From the cell containing the given text, extract its center point as (x, y) coordinate. 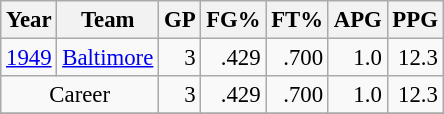
FT% (298, 20)
Year (29, 20)
APG (358, 20)
FG% (234, 20)
Career (80, 95)
Baltimore (108, 58)
1949 (29, 58)
GP (180, 20)
Team (108, 20)
PPG (415, 20)
